Search for the cell housing the specified text and yield its [X, Y] center coordinate. 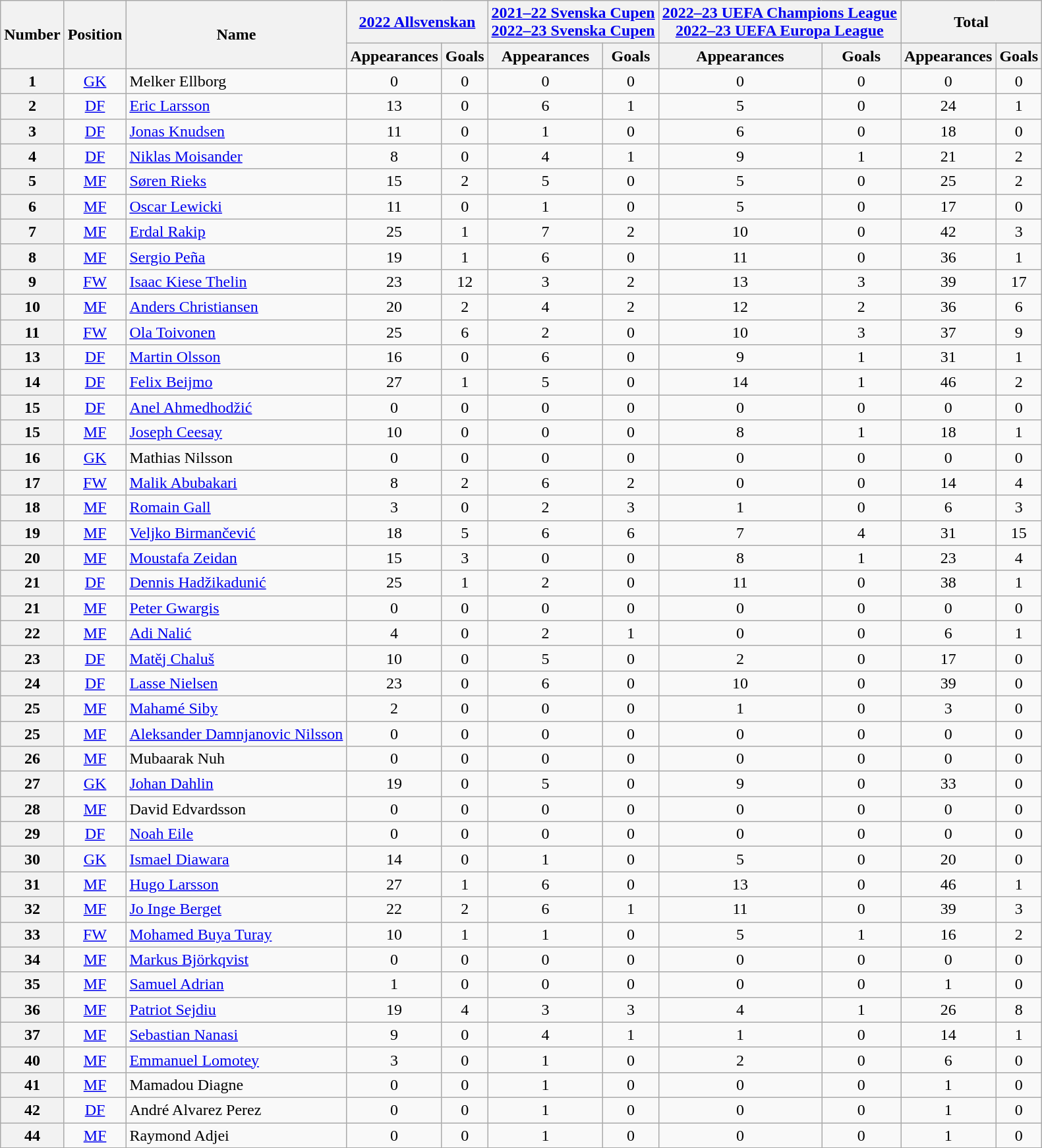
Adi Nalić [236, 633]
Lasse Nielsen [236, 683]
André Alvarez Perez [236, 1110]
Total [971, 22]
34 [32, 959]
Romain Gall [236, 508]
Melker Ellborg [236, 81]
David Edvardsson [236, 809]
Name [236, 34]
Martin Olsson [236, 357]
Jo Inge Berget [236, 909]
32 [32, 909]
Mohamed Buya Turay [236, 934]
Raymond Adjei [236, 1135]
40 [32, 1060]
Matěj Chaluš [236, 658]
Aleksander Damnjanovic Nilsson [236, 734]
Eric Larsson [236, 106]
Mahamé Siby [236, 708]
41 [32, 1085]
Anel Ahmedhodžić [236, 408]
Mubaarak Nuh [236, 759]
Veljko Birmančević [236, 533]
Ismael Diawara [236, 859]
Sergio Peña [236, 257]
Anders Christiansen [236, 307]
2021–22 Svenska Cupen2022–23 Svenska Cupen [573, 22]
Oscar Lewicki [236, 206]
Markus Björkqvist [236, 959]
2022 Allsvenskan [417, 22]
Joseph Ceesay [236, 433]
Ola Toivonen [236, 332]
Mathias Nilsson [236, 458]
44 [32, 1135]
Malik Abubakari [236, 483]
2022–23 UEFA Champions League2022–23 UEFA Europa League [779, 22]
Noah Eile [236, 834]
Johan Dahlin [236, 784]
Mamadou Diagne [236, 1085]
Moustafa Zeidan [236, 558]
Dennis Hadžikadunić [236, 583]
Number [32, 34]
Hugo Larsson [236, 884]
Erdal Rakip [236, 231]
29 [32, 834]
Emmanuel Lomotey [236, 1060]
30 [32, 859]
Isaac Kiese Thelin [236, 282]
Position [95, 34]
Felix Beijmo [236, 382]
Peter Gwargis [236, 608]
Niklas Moisander [236, 156]
Sebastian Nanasi [236, 1035]
35 [32, 984]
28 [32, 809]
Patriot Sejdiu [236, 1010]
Jonas Knudsen [236, 131]
Samuel Adrian [236, 984]
38 [948, 583]
Søren Rieks [236, 181]
